Identify which cell holds the provided text, then report its (x, y) central coordinate. 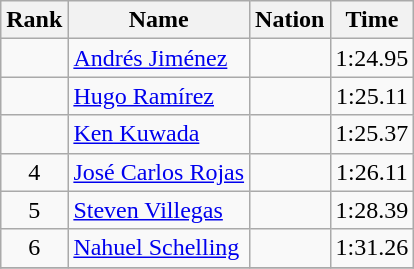
Nahuel Schelling (159, 248)
1:31.26 (372, 248)
Hugo Ramírez (159, 96)
1:25.11 (372, 96)
José Carlos Rojas (159, 172)
1:24.95 (372, 58)
4 (34, 172)
Rank (34, 20)
Andrés Jiménez (159, 58)
Nation (290, 20)
Ken Kuwada (159, 134)
1:25.37 (372, 134)
1:28.39 (372, 210)
5 (34, 210)
Time (372, 20)
Name (159, 20)
1:26.11 (372, 172)
6 (34, 248)
Steven Villegas (159, 210)
